Capture the cell that displays the provided text and extract its [X, Y] central coordinate. 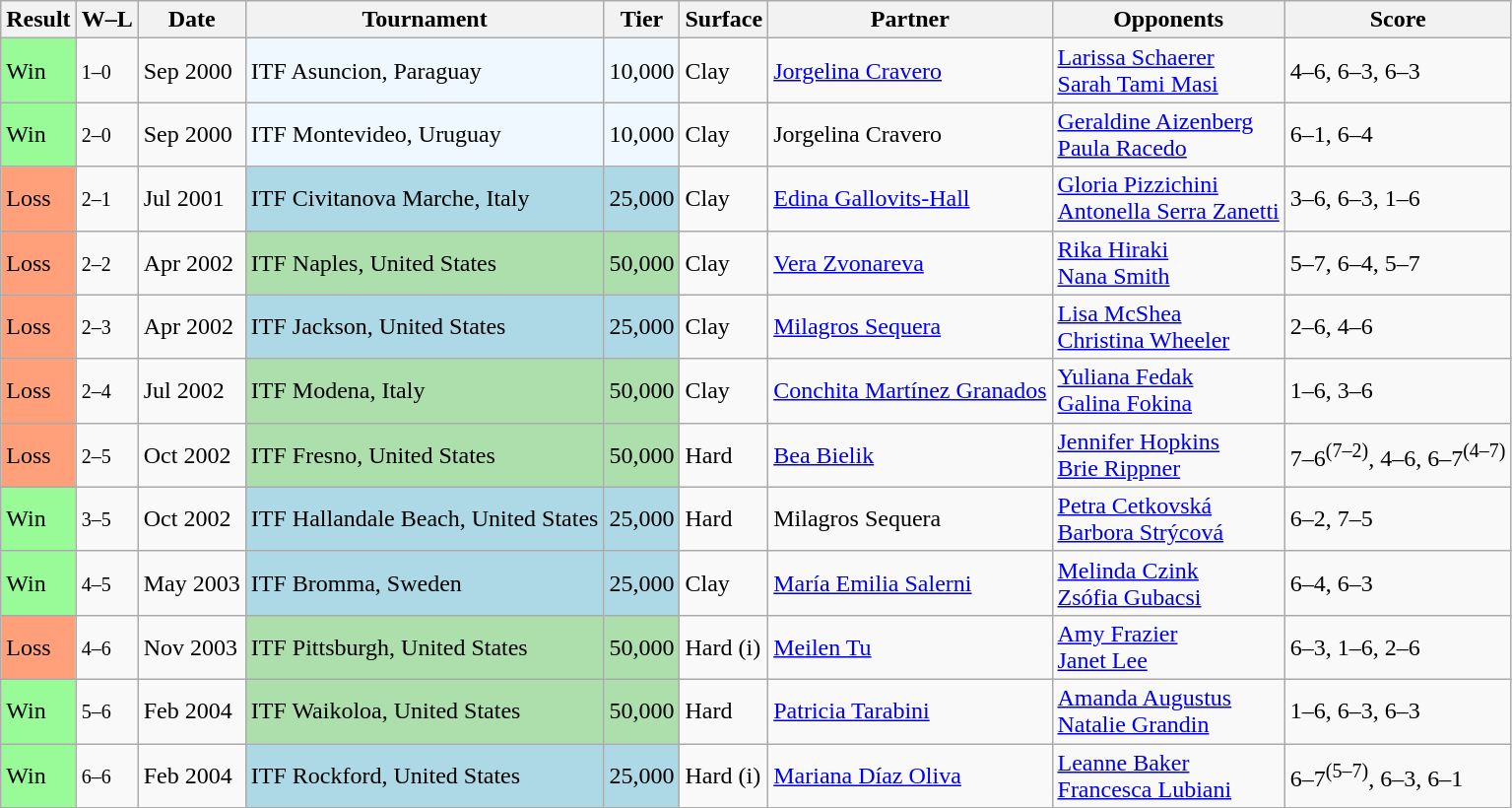
Opponents [1168, 20]
Score [1398, 20]
4–6, 6–3, 6–3 [1398, 71]
Nov 2003 [191, 646]
2–0 [106, 134]
Date [191, 20]
ITF Waikoloa, United States [425, 711]
Tournament [425, 20]
Mariana Díaz Oliva [910, 774]
Gloria Pizzichini Antonella Serra Zanetti [1168, 199]
May 2003 [191, 583]
1–6, 6–3, 6–3 [1398, 711]
6–1, 6–4 [1398, 134]
Geraldine Aizenberg Paula Racedo [1168, 134]
Meilen Tu [910, 646]
1–0 [106, 71]
Lisa McShea Christina Wheeler [1168, 327]
5–7, 6–4, 5–7 [1398, 262]
Amanda Augustus Natalie Grandin [1168, 711]
ITF Asuncion, Paraguay [425, 71]
Jennifer Hopkins Brie Rippner [1168, 455]
2–1 [106, 199]
2–5 [106, 455]
Larissa Schaerer Sarah Tami Masi [1168, 71]
6–7(5–7), 6–3, 6–1 [1398, 774]
ITF Jackson, United States [425, 327]
5–6 [106, 711]
Surface [724, 20]
6–6 [106, 774]
Bea Bielik [910, 455]
Tier [642, 20]
1–6, 3–6 [1398, 390]
2–2 [106, 262]
ITF Civitanova Marche, Italy [425, 199]
2–4 [106, 390]
4–6 [106, 646]
Yuliana Fedak Galina Fokina [1168, 390]
6–2, 7–5 [1398, 518]
Conchita Martínez Granados [910, 390]
2–3 [106, 327]
7–6(7–2), 4–6, 6–7(4–7) [1398, 455]
ITF Montevideo, Uruguay [425, 134]
Leanne Baker Francesca Lubiani [1168, 774]
ITF Rockford, United States [425, 774]
3–5 [106, 518]
ITF Hallandale Beach, United States [425, 518]
Petra Cetkovská Barbora Strýcová [1168, 518]
Jul 2001 [191, 199]
ITF Naples, United States [425, 262]
W–L [106, 20]
ITF Fresno, United States [425, 455]
María Emilia Salerni [910, 583]
ITF Modena, Italy [425, 390]
2–6, 4–6 [1398, 327]
Patricia Tarabini [910, 711]
Result [38, 20]
Amy Frazier Janet Lee [1168, 646]
Vera Zvonareva [910, 262]
Partner [910, 20]
Edina Gallovits-Hall [910, 199]
Melinda Czink Zsófia Gubacsi [1168, 583]
4–5 [106, 583]
3–6, 6–3, 1–6 [1398, 199]
Jul 2002 [191, 390]
6–4, 6–3 [1398, 583]
ITF Pittsburgh, United States [425, 646]
ITF Bromma, Sweden [425, 583]
6–3, 1–6, 2–6 [1398, 646]
Rika Hiraki Nana Smith [1168, 262]
